Provide the (x, y) coordinate of the cell's center where the given text is located.  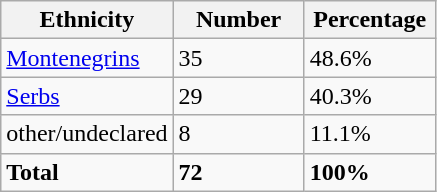
Ethnicity (87, 20)
29 (238, 96)
Montenegrins (87, 58)
100% (370, 172)
8 (238, 134)
72 (238, 172)
Number (238, 20)
Serbs (87, 96)
Total (87, 172)
11.1% (370, 134)
other/undeclared (87, 134)
35 (238, 58)
Percentage (370, 20)
40.3% (370, 96)
48.6% (370, 58)
